For the text-containing cell, return its midpoint in [x, y] coordinate format. 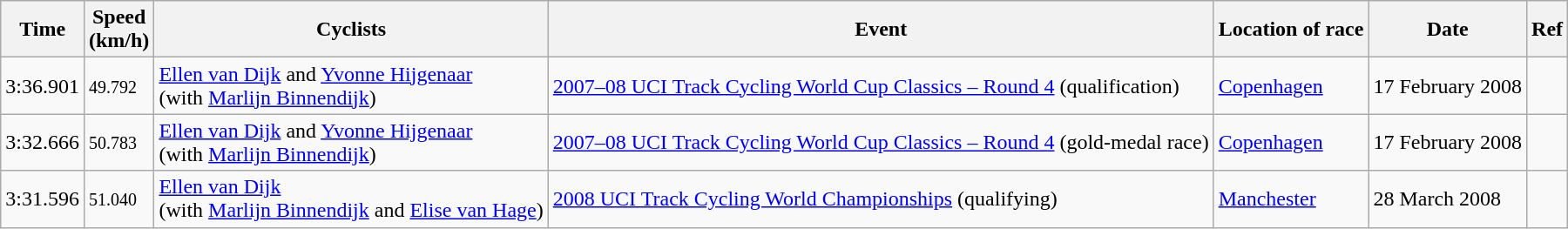
Ellen van Dijk(with Marlijn Binnendijk and Elise van Hage) [351, 199]
51.040 [118, 199]
Manchester [1291, 199]
3:36.901 [43, 85]
Event [881, 30]
50.783 [118, 143]
Location of race [1291, 30]
49.792 [118, 85]
2007–08 UCI Track Cycling World Cup Classics – Round 4 (qualification) [881, 85]
28 March 2008 [1448, 199]
2008 UCI Track Cycling World Championships (qualifying) [881, 199]
3:32.666 [43, 143]
2007–08 UCI Track Cycling World Cup Classics – Round 4 (gold-medal race) [881, 143]
3:31.596 [43, 199]
Cyclists [351, 30]
Date [1448, 30]
Speed(km/h) [118, 30]
Time [43, 30]
Ref [1547, 30]
